Output the [X, Y] coordinate of the center of the cell containing the given text.  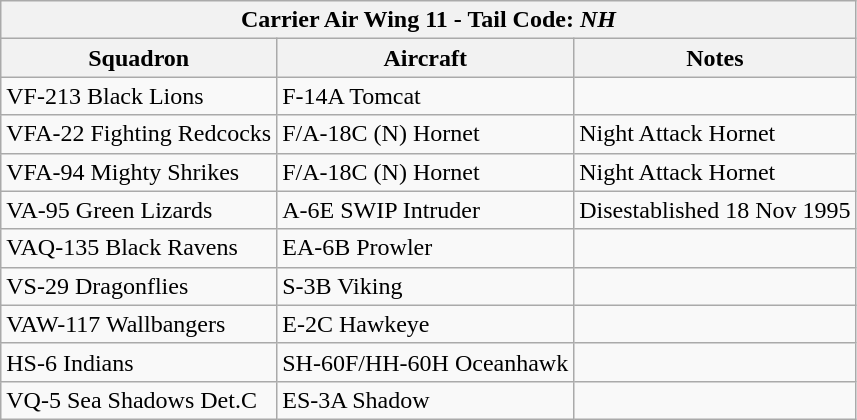
F-14A Tomcat [426, 96]
VQ-5 Sea Shadows Det.C [139, 400]
A-6E SWIP Intruder [426, 210]
SH-60F/HH-60H Oceanhawk [426, 362]
EA-6B Prowler [426, 248]
VAW-117 Wallbangers [139, 324]
VAQ-135 Black Ravens [139, 248]
Carrier Air Wing 11 - Tail Code: NH [428, 20]
Notes [715, 58]
Disestablished 18 Nov 1995 [715, 210]
Squadron [139, 58]
VA-95 Green Lizards [139, 210]
S-3B Viking [426, 286]
VS-29 Dragonflies [139, 286]
E-2C Hawkeye [426, 324]
Aircraft [426, 58]
ES-3A Shadow [426, 400]
VFA-22 Fighting Redcocks [139, 134]
HS-6 Indians [139, 362]
VFA-94 Mighty Shrikes [139, 172]
VF-213 Black Lions [139, 96]
